Capture the cell that displays the provided text and extract its (x, y) central coordinate. 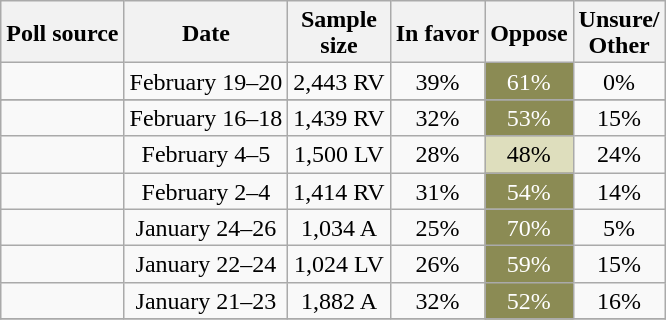
1,882 A (339, 300)
Oppose (529, 32)
February 16–18 (206, 118)
February 2–4 (206, 190)
In favor (437, 32)
1,034 A (339, 228)
2,443 RV (339, 82)
59% (529, 264)
61% (529, 82)
Samplesize (339, 32)
52% (529, 300)
Unsure/Other (619, 32)
5% (619, 228)
1,439 RV (339, 118)
January 24–26 (206, 228)
14% (619, 190)
53% (529, 118)
February 4–5 (206, 154)
31% (437, 190)
January 22–24 (206, 264)
39% (437, 82)
1,024 LV (339, 264)
26% (437, 264)
0% (619, 82)
48% (529, 154)
25% (437, 228)
16% (619, 300)
1,500 LV (339, 154)
28% (437, 154)
70% (529, 228)
1,414 RV (339, 190)
January 21–23 (206, 300)
February 19–20 (206, 82)
54% (529, 190)
Poll source (62, 32)
24% (619, 154)
Date (206, 32)
